Extract the [X, Y] coordinate from the center of the cell holding the provided text.  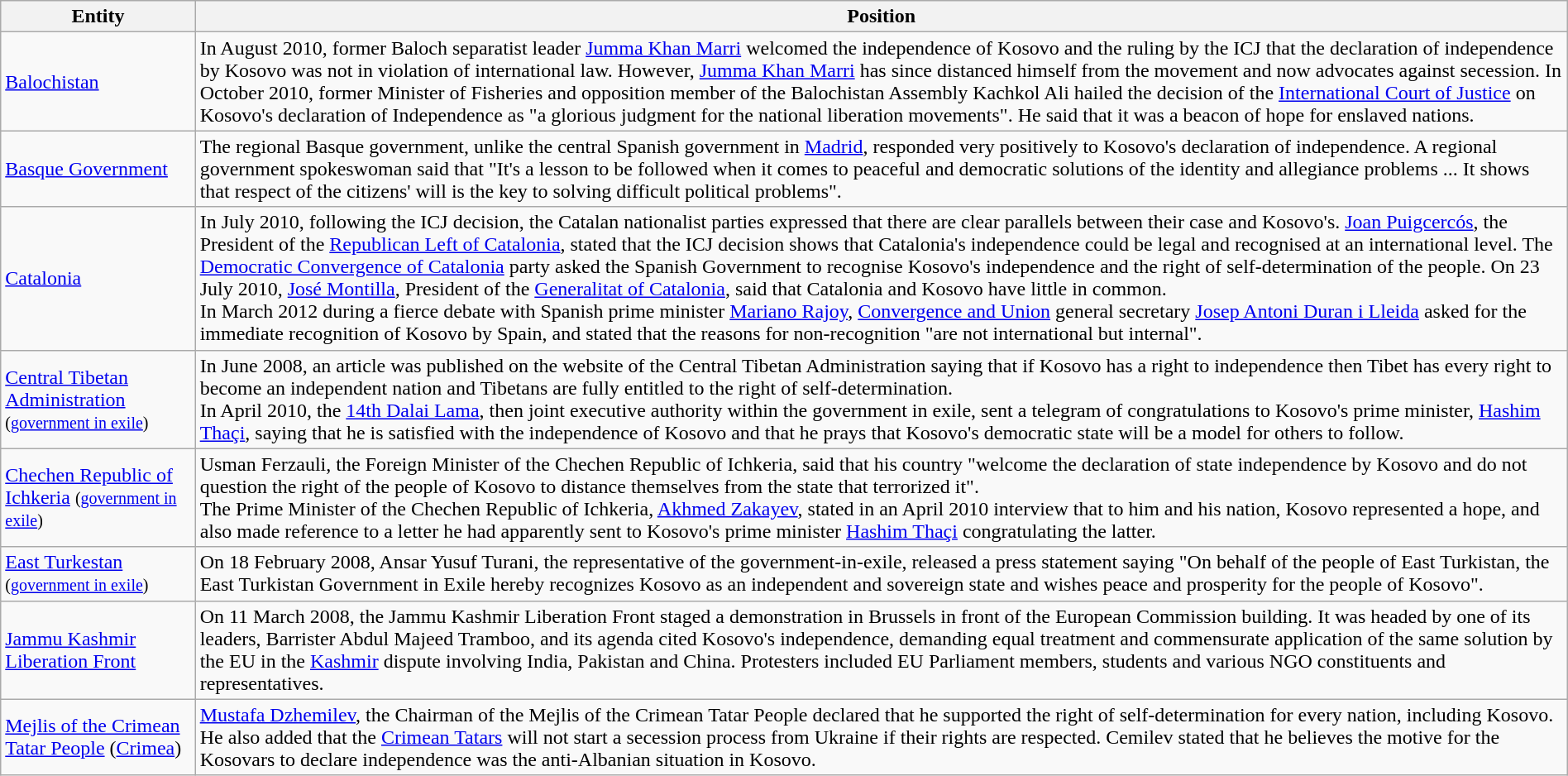
Chechen Republic of Ichkeria (government in exile) [98, 498]
Central Tibetan Administration (government in exile) [98, 399]
Balochistan [98, 81]
Jammu Kashmir Liberation Front [98, 650]
Mejlis of the Crimean Tatar People (Crimea) [98, 737]
Position [882, 17]
East Turkestan (government in exile) [98, 574]
Basque Government [98, 169]
Entity [98, 17]
Catalonia [98, 278]
